Extract the (X, Y) coordinate from the center of the cell holding the provided text.  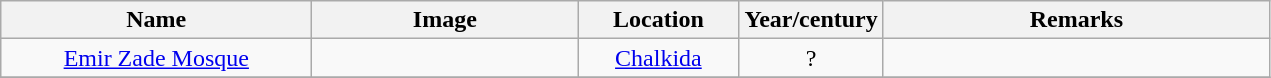
Emir Zade Mosque (156, 58)
Name (156, 20)
? (811, 58)
Chalkida (658, 58)
Location (658, 20)
Remarks (1076, 20)
Image (445, 20)
Year/century (811, 20)
